Search for the cell housing the specified text and yield its [X, Y] center coordinate. 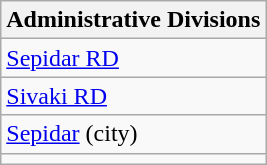
Sepidar (city) [134, 134]
Administrative Divisions [134, 20]
Sepidar RD [134, 58]
Sivaki RD [134, 96]
